For the text-containing cell, return its midpoint in [X, Y] coordinate format. 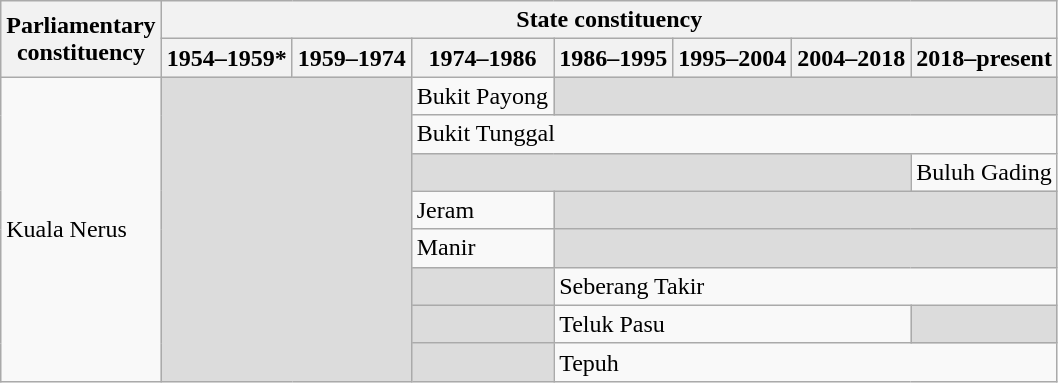
1954–1959* [226, 58]
1986–1995 [614, 58]
Manir [482, 248]
Teluk Pasu [732, 324]
2018–present [984, 58]
Parliamentaryconstituency [81, 39]
1959–1974 [352, 58]
State constituency [609, 20]
Tepuh [806, 362]
Bukit Tunggal [734, 134]
Buluh Gading [984, 172]
Seberang Takir [806, 286]
Jeram [482, 210]
Bukit Payong [482, 96]
1995–2004 [732, 58]
1974–1986 [482, 58]
2004–2018 [852, 58]
Kuala Nerus [81, 229]
